Output the [x, y] coordinate of the center of the cell containing the given text.  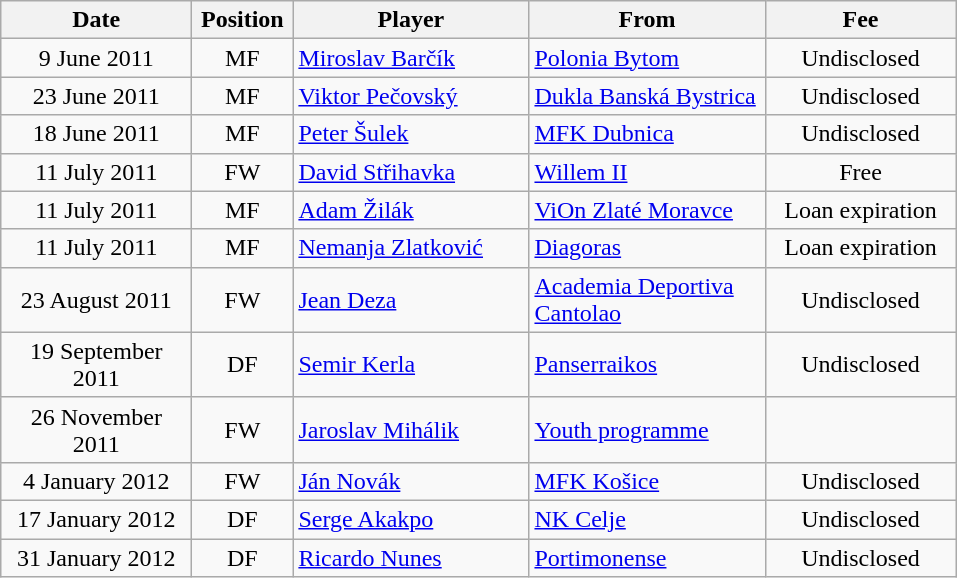
Dukla Banská Bystrica [647, 96]
Serge Akakpo [411, 519]
19 September 2011 [96, 364]
David Střihavka [411, 172]
Semir Kerla [411, 364]
Youth programme [647, 430]
Miroslav Barčík [411, 58]
MFK Dubnica [647, 134]
23 August 2011 [96, 300]
Player [411, 20]
23 June 2011 [96, 96]
MFK Košice [647, 481]
Jean Deza [411, 300]
Panserraikos [647, 364]
Willem II [647, 172]
Peter Šulek [411, 134]
4 January 2012 [96, 481]
NK Celje [647, 519]
Polonia Bytom [647, 58]
18 June 2011 [96, 134]
Fee [860, 20]
31 January 2012 [96, 557]
Jaroslav Mihálik [411, 430]
Position [242, 20]
Nemanja Zlatković [411, 248]
From [647, 20]
Date [96, 20]
Diagoras [647, 248]
Adam Žilák [411, 210]
Ricardo Nunes [411, 557]
17 January 2012 [96, 519]
Ján Novák [411, 481]
9 June 2011 [96, 58]
Free [860, 172]
Portimonense [647, 557]
Academia Deportiva Cantolao [647, 300]
ViOn Zlaté Moravce [647, 210]
Viktor Pečovský [411, 96]
26 November 2011 [96, 430]
